Provide the (x, y) coordinate of the cell's center where the given text is located.  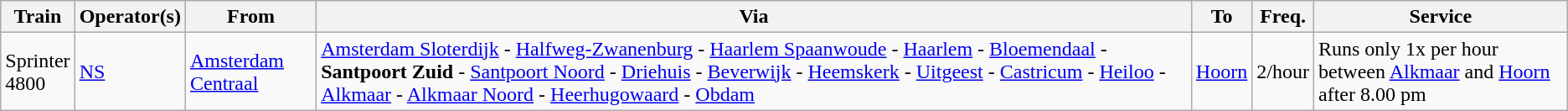
NS (130, 71)
Sprinter4800 (38, 71)
Freq. (1283, 17)
Amsterdam Centraal (250, 71)
From (250, 17)
Operator(s) (130, 17)
To (1221, 17)
2/hour (1283, 71)
Runs only 1x per hour between Alkmaar and Hoorn after 8.00 pm (1441, 71)
Train (38, 17)
Service (1441, 17)
Via (754, 17)
Hoorn (1221, 71)
